For the text-containing cell, return its midpoint in [x, y] coordinate format. 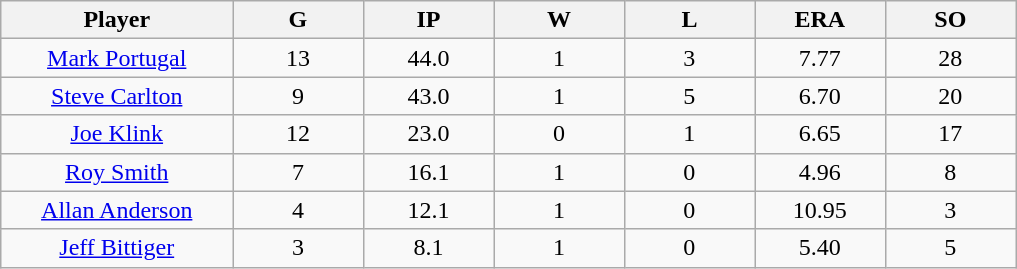
ERA [820, 20]
9 [298, 96]
Mark Portugal [117, 58]
6.70 [820, 96]
23.0 [428, 134]
Roy Smith [117, 172]
5.40 [820, 248]
12.1 [428, 210]
Jeff Bittiger [117, 248]
4.96 [820, 172]
Allan Anderson [117, 210]
8 [950, 172]
6.65 [820, 134]
17 [950, 134]
Player [117, 20]
IP [428, 20]
8.1 [428, 248]
7 [298, 172]
12 [298, 134]
20 [950, 96]
W [559, 20]
10.95 [820, 210]
SO [950, 20]
L [689, 20]
Steve Carlton [117, 96]
4 [298, 210]
28 [950, 58]
G [298, 20]
Joe Klink [117, 134]
16.1 [428, 172]
13 [298, 58]
7.77 [820, 58]
44.0 [428, 58]
43.0 [428, 96]
